Output the [X, Y] coordinate of the center of the cell containing the given text.  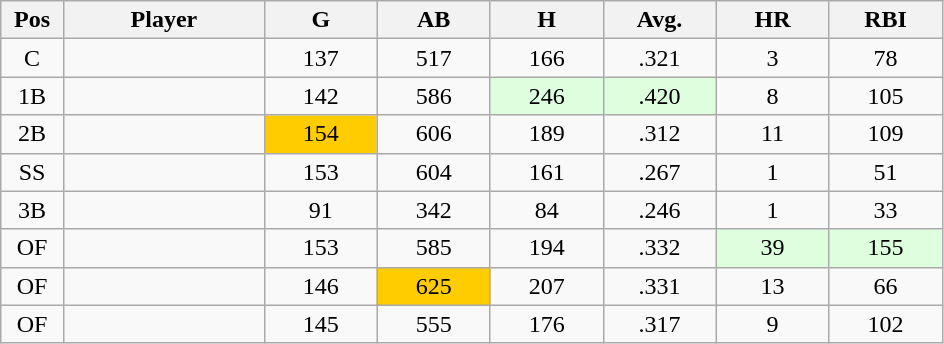
105 [886, 96]
194 [546, 248]
.312 [660, 134]
142 [320, 96]
146 [320, 286]
604 [434, 172]
91 [320, 210]
102 [886, 324]
137 [320, 58]
342 [434, 210]
8 [772, 96]
AB [434, 20]
585 [434, 248]
Avg. [660, 20]
33 [886, 210]
166 [546, 58]
51 [886, 172]
RBI [886, 20]
9 [772, 324]
586 [434, 96]
3B [32, 210]
.246 [660, 210]
HR [772, 20]
SS [32, 172]
84 [546, 210]
Pos [32, 20]
606 [434, 134]
2B [32, 134]
155 [886, 248]
246 [546, 96]
13 [772, 286]
109 [886, 134]
.331 [660, 286]
207 [546, 286]
.332 [660, 248]
3 [772, 58]
C [32, 58]
145 [320, 324]
176 [546, 324]
189 [546, 134]
Player [164, 20]
154 [320, 134]
.267 [660, 172]
555 [434, 324]
39 [772, 248]
625 [434, 286]
78 [886, 58]
161 [546, 172]
H [546, 20]
.321 [660, 58]
11 [772, 134]
66 [886, 286]
517 [434, 58]
G [320, 20]
1B [32, 96]
.420 [660, 96]
.317 [660, 324]
